Return the (x, y) coordinate for the center point of the cell that contains the specified text.  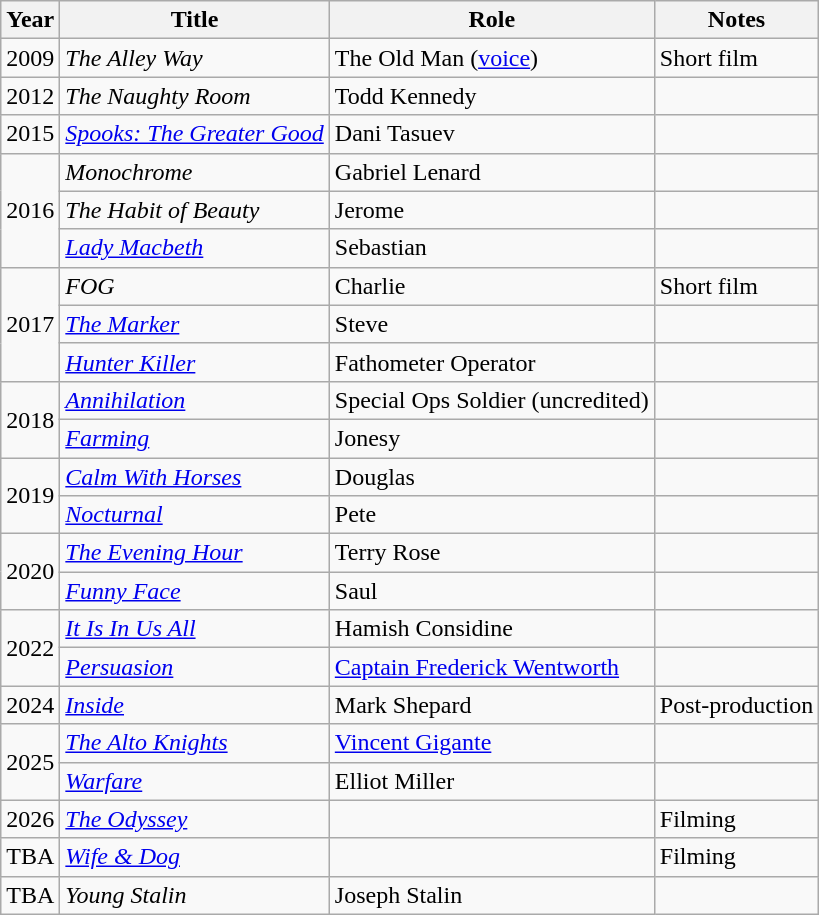
Vincent Gigante (492, 743)
Year (30, 20)
Douglas (492, 477)
Fathometer Operator (492, 362)
Gabriel Lenard (492, 172)
Dani Tasuev (492, 134)
Inside (194, 705)
2015 (30, 134)
The Alley Way (194, 58)
Mark Shepard (492, 705)
Nocturnal (194, 515)
Warfare (194, 781)
Spooks: The Greater Good (194, 134)
Charlie (492, 286)
Jonesy (492, 438)
FOG (194, 286)
Joseph Stalin (492, 895)
2009 (30, 58)
Pete (492, 515)
Lady Macbeth (194, 248)
2025 (30, 762)
Calm With Horses (194, 477)
Sebastian (492, 248)
Saul (492, 591)
Post-production (736, 705)
It Is In Us All (194, 629)
Todd Kennedy (492, 96)
Steve (492, 324)
The Evening Hour (194, 553)
2024 (30, 705)
Role (492, 20)
2022 (30, 648)
The Naughty Room (194, 96)
2017 (30, 324)
Wife & Dog (194, 857)
Elliot Miller (492, 781)
Annihilation (194, 400)
Special Ops Soldier (uncredited) (492, 400)
Monochrome (194, 172)
Captain Frederick Wentworth (492, 667)
Hamish Considine (492, 629)
The Habit of Beauty (194, 210)
2018 (30, 419)
The Odyssey (194, 819)
Persuasion (194, 667)
2020 (30, 572)
2012 (30, 96)
Notes (736, 20)
The Alto Knights (194, 743)
The Marker (194, 324)
Jerome (492, 210)
Title (194, 20)
Terry Rose (492, 553)
Young Stalin (194, 895)
Farming (194, 438)
Funny Face (194, 591)
2016 (30, 210)
Hunter Killer (194, 362)
2019 (30, 496)
The Old Man (voice) (492, 58)
2026 (30, 819)
